Return the (X, Y) coordinate for the center point of the cell that contains the specified text.  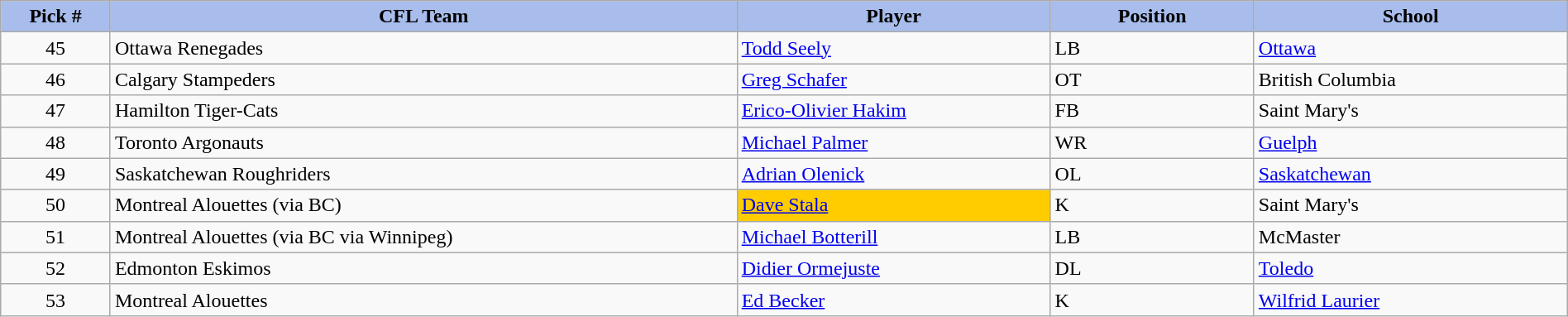
Erico-Olivier Hakim (893, 111)
Greg Schafer (893, 79)
47 (56, 111)
Saskatchewan Roughriders (423, 174)
CFL Team (423, 17)
Guelph (1411, 142)
Dave Stala (893, 205)
53 (56, 300)
Player (893, 17)
Didier Ormejuste (893, 268)
48 (56, 142)
Adrian Olenick (893, 174)
51 (56, 237)
52 (56, 268)
DL (1152, 268)
Montreal Alouettes (via BC via Winnipeg) (423, 237)
Toronto Argonauts (423, 142)
Saskatchewan (1411, 174)
School (1411, 17)
Position (1152, 17)
Michael Palmer (893, 142)
Montreal Alouettes (via BC) (423, 205)
Michael Botterill (893, 237)
Hamilton Tiger-Cats (423, 111)
Pick # (56, 17)
Wilfrid Laurier (1411, 300)
FB (1152, 111)
Todd Seely (893, 48)
Ottawa (1411, 48)
British Columbia (1411, 79)
50 (56, 205)
WR (1152, 142)
Ottawa Renegades (423, 48)
OT (1152, 79)
49 (56, 174)
45 (56, 48)
McMaster (1411, 237)
Toledo (1411, 268)
Ed Becker (893, 300)
46 (56, 79)
Montreal Alouettes (423, 300)
Calgary Stampeders (423, 79)
OL (1152, 174)
Edmonton Eskimos (423, 268)
